Return (X, Y) of the center of cell containing provided text 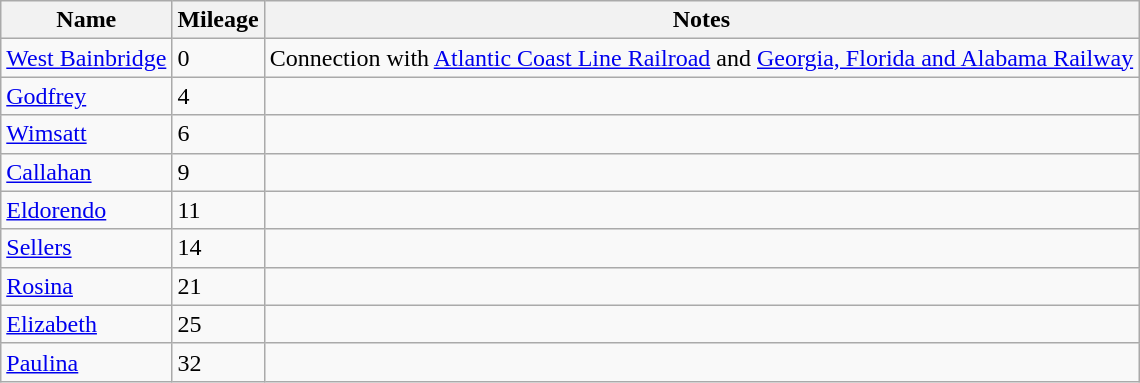
Notes (701, 20)
6 (218, 134)
West Bainbridge (86, 58)
Elizabeth (86, 324)
Eldorendo (86, 210)
Connection with Atlantic Coast Line Railroad and Georgia, Florida and Alabama Railway (701, 58)
9 (218, 172)
Wimsatt (86, 134)
Name (86, 20)
21 (218, 286)
32 (218, 362)
Callahan (86, 172)
Godfrey (86, 96)
Paulina (86, 362)
4 (218, 96)
Sellers (86, 248)
14 (218, 248)
11 (218, 210)
0 (218, 58)
Mileage (218, 20)
Rosina (86, 286)
25 (218, 324)
